For the text-containing cell, return its midpoint in (X, Y) coordinate format. 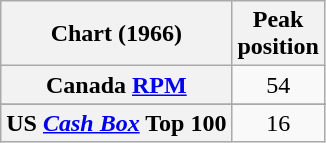
US Cash Box Top 100 (116, 123)
54 (278, 85)
16 (278, 123)
Peak position (278, 34)
Chart (1966) (116, 34)
Canada RPM (116, 85)
